Detect which cell encompasses the target text, then output its [X, Y] center coordinate. 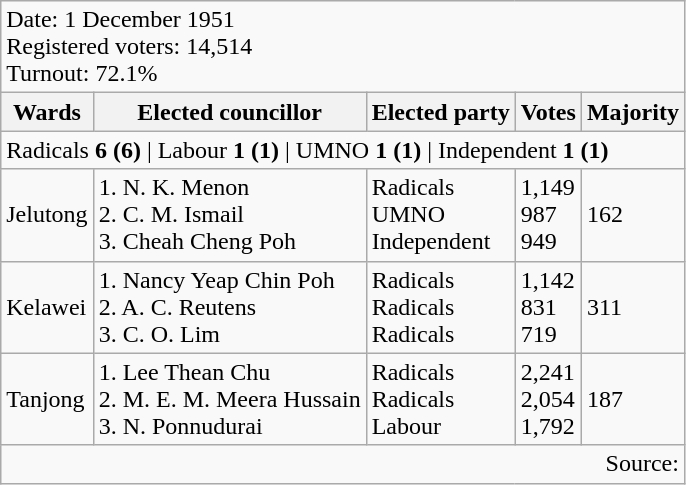
Jelutong [47, 215]
1. Lee Thean Chu2. M. E. M. Meera Hussain3. N. Ponnudurai [230, 399]
Wards [47, 112]
Elected party [440, 112]
RadicalsRadicalsLabour [440, 399]
187 [632, 399]
1. Nancy Yeap Chin Poh2. A. C. Reutens3. C. O. Lim [230, 307]
RadicalsUMNOIndependent [440, 215]
1,149987949 [548, 215]
Kelawei [47, 307]
Majority [632, 112]
Votes [548, 112]
Source: [343, 464]
1. N. K. Menon2. C. M. Ismail3. Cheah Cheng Poh [230, 215]
162 [632, 215]
311 [632, 307]
Elected councillor [230, 112]
Date: 1 December 1951Registered voters: 14,514Turnout: 72.1% [343, 47]
Radicals 6 (6) | Labour 1 (1) | UMNO 1 (1) | Independent 1 (1) [343, 150]
RadicalsRadicalsRadicals [440, 307]
2,2412,0541,792 [548, 399]
1,142831719 [548, 307]
Tanjong [47, 399]
